From the cell containing the given text, extract its center point as [X, Y] coordinate. 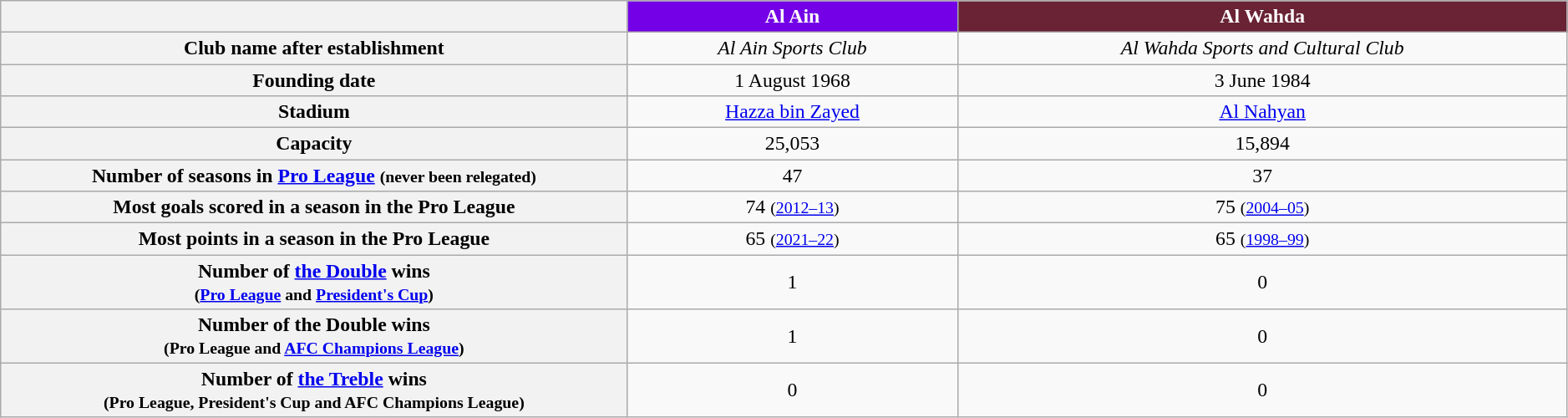
Capacity [314, 143]
Founding date [314, 80]
Number of the Double wins (Pro League and AFC Champions League) [314, 336]
15,894 [1262, 143]
Stadium [314, 111]
25,053 [792, 143]
Number of seasons in Pro League (never been relegated) [314, 175]
65 (2021–22) [792, 238]
Al Ain [792, 17]
1 August 1968 [792, 80]
Al Wahda Sports and Cultural Club [1262, 48]
Most goals scored in a season in the Pro League [314, 206]
3 June 1984 [1262, 80]
65 (1998–99) [1262, 238]
Al Ain Sports Club [792, 48]
Number of the Treble wins (Pro League, President's Cup and AFC Champions League) [314, 390]
Al Nahyan [1262, 111]
74 (2012–13) [792, 206]
Club name after establishment [314, 48]
47 [792, 175]
Hazza bin Zayed [792, 111]
75 (2004–05) [1262, 206]
37 [1262, 175]
Most points in a season in the Pro League [314, 238]
Number of the Double wins (Pro League and President's Cup) [314, 281]
Al Wahda [1262, 17]
